Search for the cell housing the specified text and yield its [x, y] center coordinate. 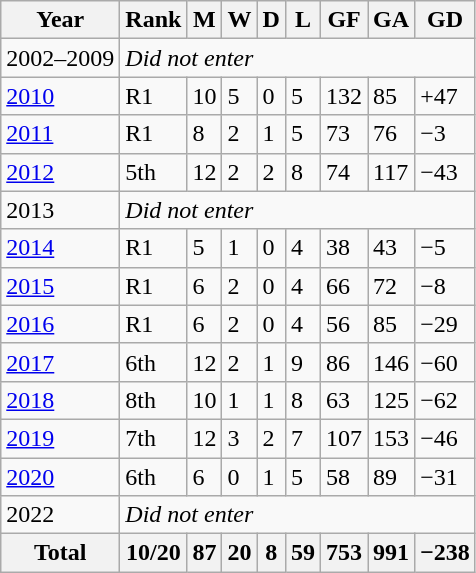
−238 [446, 553]
2011 [60, 134]
117 [392, 172]
2014 [60, 248]
5th [154, 172]
10/20 [154, 553]
56 [344, 324]
63 [344, 400]
Year [60, 20]
M [204, 20]
9 [302, 362]
89 [392, 477]
GD [446, 20]
−43 [446, 172]
−29 [446, 324]
2002–2009 [60, 58]
73 [344, 134]
Total [60, 553]
2017 [60, 362]
87 [204, 553]
W [240, 20]
−60 [446, 362]
38 [344, 248]
107 [344, 438]
59 [302, 553]
8th [154, 400]
D [271, 20]
76 [392, 134]
2018 [60, 400]
2019 [60, 438]
153 [392, 438]
−46 [446, 438]
7 [302, 438]
2012 [60, 172]
2010 [60, 96]
GF [344, 20]
L [302, 20]
2015 [60, 286]
20 [240, 553]
2020 [60, 477]
7th [154, 438]
3 [240, 438]
74 [344, 172]
2013 [60, 210]
−31 [446, 477]
−62 [446, 400]
132 [344, 96]
86 [344, 362]
+47 [446, 96]
72 [392, 286]
2016 [60, 324]
991 [392, 553]
−3 [446, 134]
GA [392, 20]
Rank [154, 20]
753 [344, 553]
66 [344, 286]
43 [392, 248]
−5 [446, 248]
146 [392, 362]
58 [344, 477]
−8 [446, 286]
2022 [60, 515]
125 [392, 400]
